Pinpoint the cell where the given text exists, returning its (x, y) midpoint coordinate. 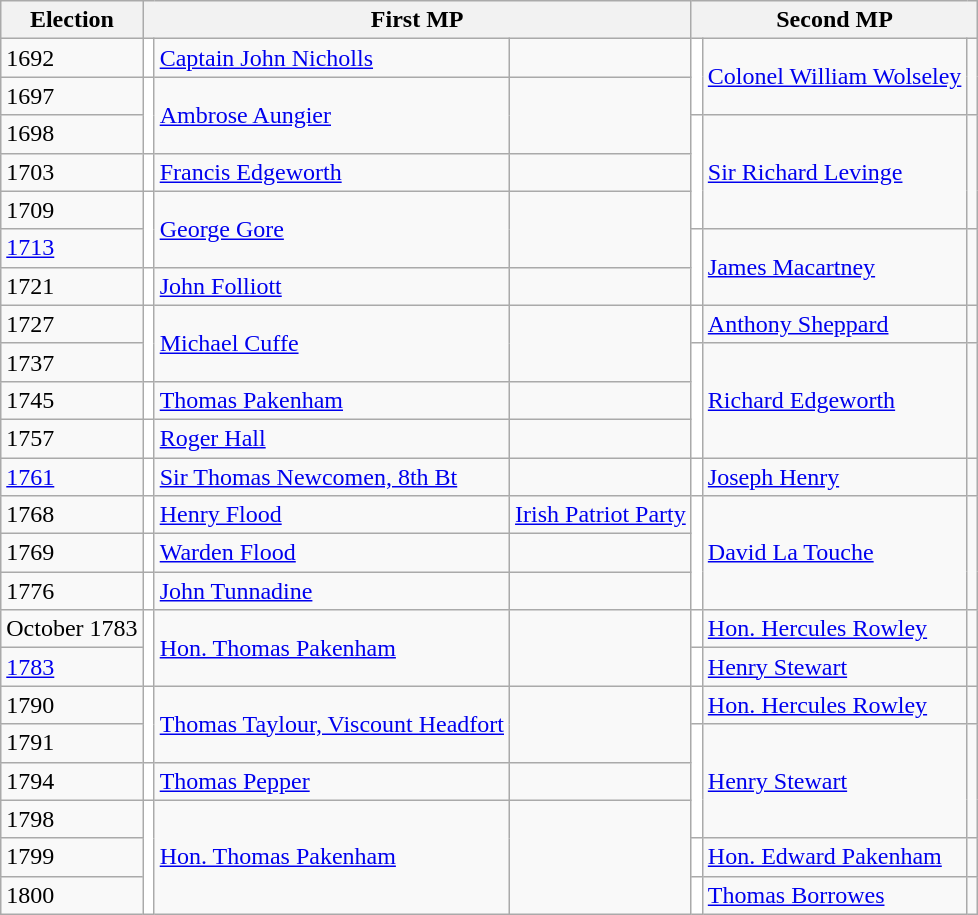
1799 (72, 857)
1737 (72, 362)
George Gore (332, 229)
Michael Cuffe (332, 343)
1697 (72, 96)
Roger Hall (332, 438)
Thomas Pakenham (332, 400)
1776 (72, 591)
Joseph Henry (834, 477)
1757 (72, 438)
1790 (72, 705)
John Folliott (332, 286)
Election (72, 20)
1713 (72, 248)
1794 (72, 781)
Thomas Pepper (332, 781)
Francis Edgeworth (332, 172)
1692 (72, 58)
Irish Patriot Party (601, 515)
1698 (72, 134)
Sir Thomas Newcomen, 8th Bt (332, 477)
1791 (72, 743)
Captain John Nicholls (332, 58)
Ambrose Aungier (332, 115)
Sir Richard Levinge (834, 172)
Anthony Sheppard (834, 324)
Colonel William Wolseley (834, 77)
Second MP (834, 20)
First MP (417, 20)
1800 (72, 895)
Richard Edgeworth (834, 400)
1783 (72, 667)
Warden Flood (332, 553)
1727 (72, 324)
1769 (72, 553)
1798 (72, 819)
Hon. Edward Pakenham (834, 857)
1721 (72, 286)
Henry Flood (332, 515)
October 1783 (72, 629)
Thomas Taylour, Viscount Headfort (332, 724)
1761 (72, 477)
James Macartney (834, 267)
John Tunnadine (332, 591)
1768 (72, 515)
Thomas Borrowes (834, 895)
1709 (72, 210)
1745 (72, 400)
1703 (72, 172)
David La Touche (834, 553)
